Return the (x, y) coordinate for the center point of the cell that contains the specified text.  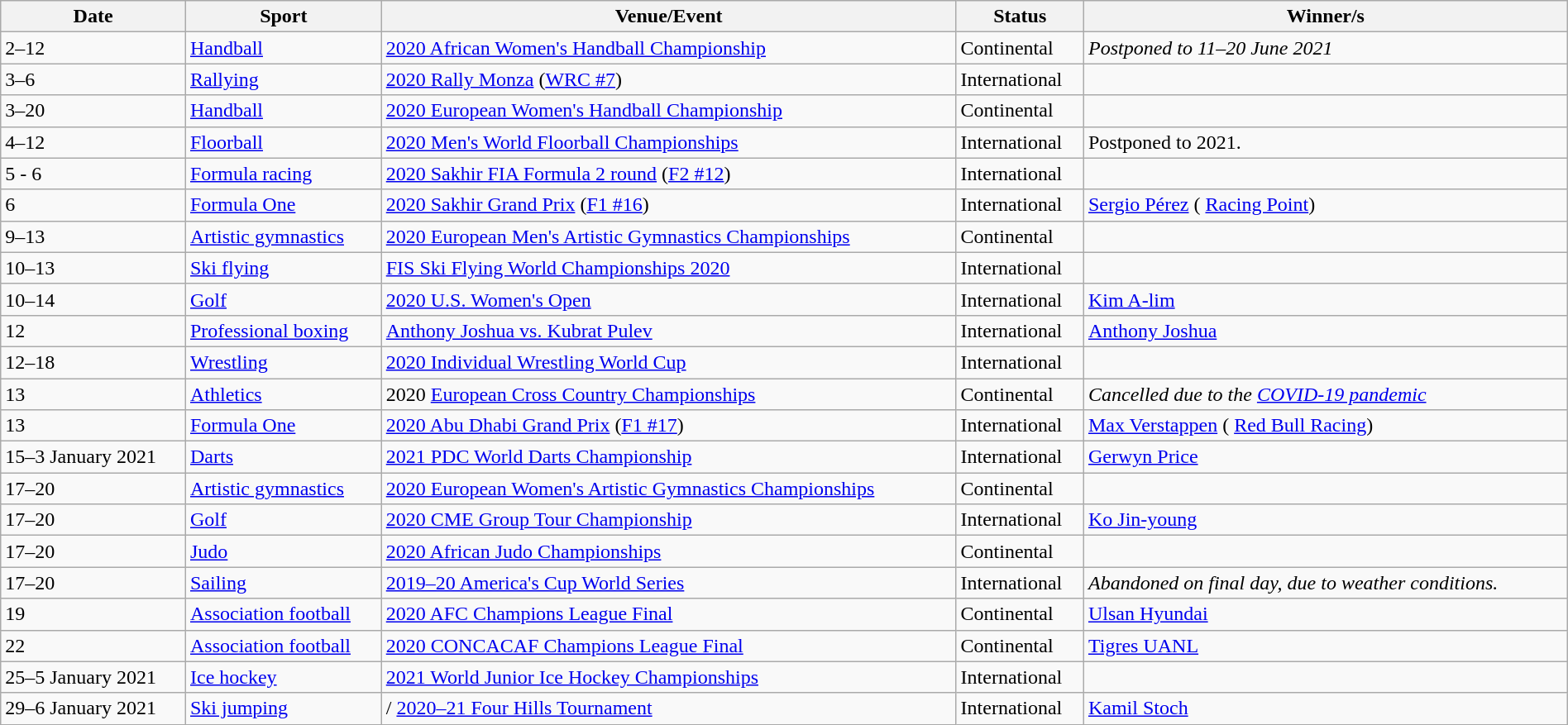
2020 CME Group Tour Championship (668, 520)
6 (93, 205)
Wrestling (283, 362)
12 (93, 331)
2–12 (93, 48)
Ski jumping (283, 708)
Kamil Stoch (1325, 708)
Sailing (283, 583)
22 (93, 646)
2020 European Men's Artistic Gymnastics Championships (668, 236)
FIS Ski Flying World Championships 2020 (668, 268)
Postponed to 11–20 June 2021 (1325, 48)
Status (1020, 17)
Athletics (283, 394)
10–13 (93, 268)
2020 European Women's Artistic Gymnastics Championships (668, 489)
2020 Rally Monza (WRC #7) (668, 79)
Kim A-lim (1325, 299)
Max Verstappen ( Red Bull Racing) (1325, 426)
15–3 January 2021 (93, 457)
2020 Sakhir Grand Prix (F1 #16) (668, 205)
2020 African Women's Handball Championship (668, 48)
2020 U.S. Women's Open (668, 299)
Cancelled due to the COVID-19 pandemic (1325, 394)
2020 AFC Champions League Final (668, 614)
29–6 January 2021 (93, 708)
Anthony Joshua vs. Kubrat Pulev (668, 331)
2020 Men's World Floorball Championships (668, 142)
10–14 (93, 299)
Formula racing (283, 174)
Venue/Event (668, 17)
Ice hockey (283, 677)
2019–20 America's Cup World Series (668, 583)
Professional boxing (283, 331)
Darts (283, 457)
2021 World Junior Ice Hockey Championships (668, 677)
Floorball (283, 142)
/ 2020–21 Four Hills Tournament (668, 708)
19 (93, 614)
2020 Sakhir FIA Formula 2 round (F2 #12) (668, 174)
Postponed to 2021. (1325, 142)
2020 Individual Wrestling World Cup (668, 362)
Gerwyn Price (1325, 457)
3–20 (93, 111)
Anthony Joshua (1325, 331)
4–12 (93, 142)
Ko Jin-young (1325, 520)
3–6 (93, 79)
Sergio Pérez ( Racing Point) (1325, 205)
12–18 (93, 362)
Ski flying (283, 268)
Winner/s (1325, 17)
Judo (283, 551)
Sport (283, 17)
Abandoned on final day, due to weather conditions. (1325, 583)
2020 European Cross Country Championships (668, 394)
Tigres UANL (1325, 646)
Date (93, 17)
25–5 January 2021 (93, 677)
2021 PDC World Darts Championship (668, 457)
Rallying (283, 79)
Ulsan Hyundai (1325, 614)
9–13 (93, 236)
2020 African Judo Championships (668, 551)
2020 European Women's Handball Championship (668, 111)
5 - 6 (93, 174)
2020 Abu Dhabi Grand Prix (F1 #17) (668, 426)
2020 CONCACAF Champions League Final (668, 646)
